For the text-containing cell, return its midpoint in [X, Y] coordinate format. 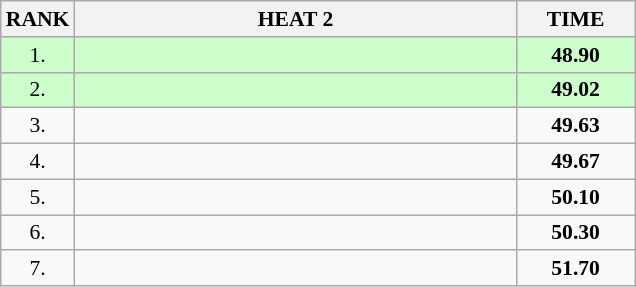
49.63 [576, 126]
HEAT 2 [295, 19]
1. [38, 55]
5. [38, 197]
3. [38, 126]
6. [38, 233]
4. [38, 162]
51.70 [576, 269]
48.90 [576, 55]
RANK [38, 19]
2. [38, 90]
49.67 [576, 162]
50.30 [576, 233]
7. [38, 269]
50.10 [576, 197]
49.02 [576, 90]
TIME [576, 19]
